Output the [x, y] coordinate of the center of the cell containing the given text.  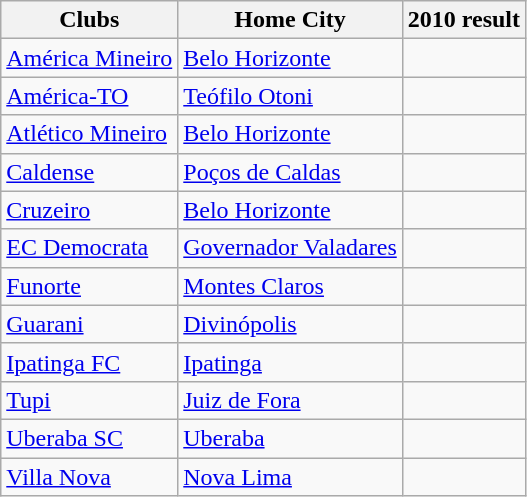
Home City [290, 20]
Funorte [90, 286]
Uberaba SC [90, 438]
Atlético Mineiro [90, 134]
Divinópolis [290, 324]
Nova Lima [290, 477]
2010 result [464, 20]
EC Democrata [90, 248]
Poços de Caldas [290, 172]
Tupi [90, 400]
Villa Nova [90, 477]
Clubs [90, 20]
Cruzeiro [90, 210]
Juiz de Fora [290, 400]
Ipatinga FC [90, 362]
Governador Valadares [290, 248]
Ipatinga [290, 362]
Uberaba [290, 438]
Caldense [90, 172]
Montes Claros [290, 286]
América Mineiro [90, 58]
Guarani [90, 324]
América-TO [90, 96]
Teófilo Otoni [290, 96]
